Determine the (x, y) coordinate at the center of the cell enclosing the given text.  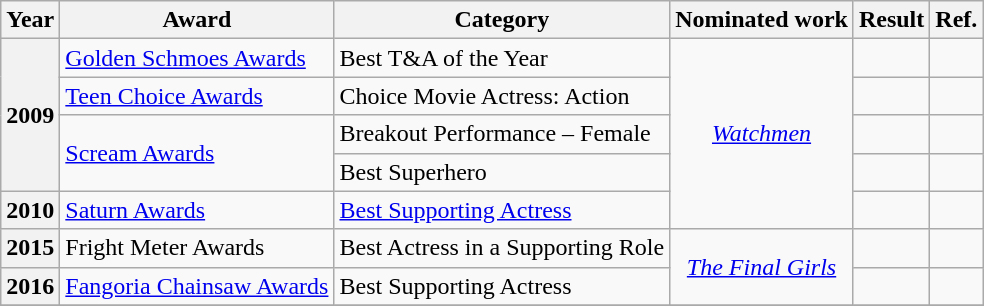
2010 (30, 210)
2009 (30, 115)
Nominated work (762, 20)
Best Superhero (502, 172)
Fangoria Chainsaw Awards (197, 286)
2016 (30, 286)
Golden Schmoes Awards (197, 58)
Category (502, 20)
Year (30, 20)
The Final Girls (762, 267)
Ref. (956, 20)
2015 (30, 248)
Best Actress in a Supporting Role (502, 248)
Fright Meter Awards (197, 248)
Watchmen (762, 134)
Best T&A of the Year (502, 58)
Award (197, 20)
Choice Movie Actress: Action (502, 96)
Result (891, 20)
Teen Choice Awards (197, 96)
Scream Awards (197, 153)
Breakout Performance – Female (502, 134)
Saturn Awards (197, 210)
